For the text-containing cell, return its midpoint in [x, y] coordinate format. 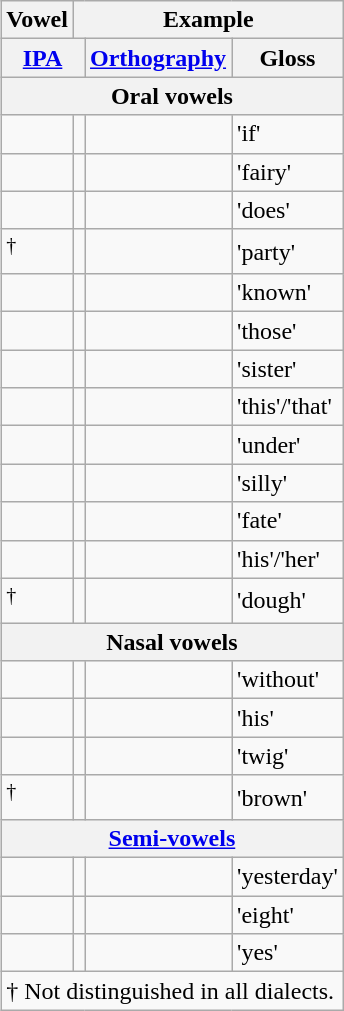
Nasal vowels [172, 642]
'fate' [288, 521]
'his'/'her' [288, 559]
'eight' [288, 915]
'fairy' [288, 172]
'twig' [288, 756]
'dough' [288, 600]
IPA [43, 58]
† Not distinguished in all dialects. [172, 991]
'without' [288, 680]
'sister' [288, 369]
'known' [288, 293]
Vowel [38, 20]
Example [208, 20]
'under' [288, 445]
'party' [288, 252]
Semi-vowels [172, 839]
'if' [288, 134]
Gloss [288, 58]
'does' [288, 210]
'silly' [288, 483]
'yesterday' [288, 877]
'yes' [288, 953]
'this'/'that' [288, 407]
'those' [288, 331]
Oral vowels [172, 96]
Orthography [158, 58]
'his' [288, 718]
'brown' [288, 798]
